Detect which cell encompasses the target text, then output its (X, Y) center coordinate. 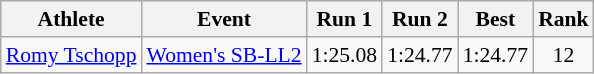
Romy Tschopp (72, 55)
Event (224, 19)
Athlete (72, 19)
1:25.08 (344, 55)
Women's SB-LL2 (224, 55)
Run 2 (420, 19)
Best (496, 19)
12 (564, 55)
Run 1 (344, 19)
Rank (564, 19)
